Identify which cell holds the provided text, then report its [X, Y] central coordinate. 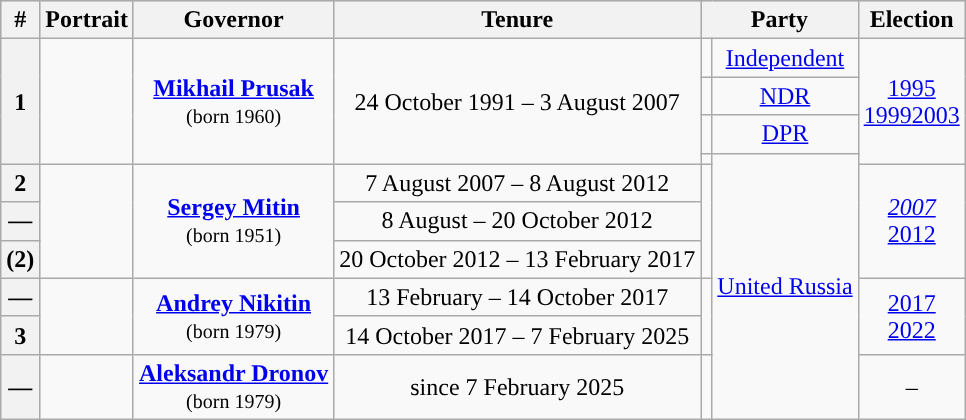
13 February – 14 October 2017 [518, 297]
since 7 February 2025 [518, 386]
Election [912, 20]
Party [780, 20]
8 August – 20 October 2012 [518, 221]
Sergey Mitin(born 1951) [233, 221]
20072012 [912, 221]
7 August 2007 – 8 August 2012 [518, 183]
Aleksandr Dronov(born 1979) [233, 386]
# [20, 20]
NDR [785, 96]
Mikhail Prusak(born 1960) [233, 102]
2 [20, 183]
Tenure [518, 20]
– [912, 386]
20 October 2012 – 13 February 2017 [518, 259]
Portrait [87, 20]
24 October 1991 – 3 August 2007 [518, 102]
DPR [785, 134]
3 [20, 335]
199519992003 [912, 102]
20172022 [912, 316]
(2) [20, 259]
United Russia [785, 286]
Andrey Nikitin(born 1979) [233, 316]
1 [20, 102]
Independent [785, 58]
Governor [233, 20]
14 October 2017 – 7 February 2025 [518, 335]
